Return the [x, y] coordinate for the center point of the cell that contains the specified text.  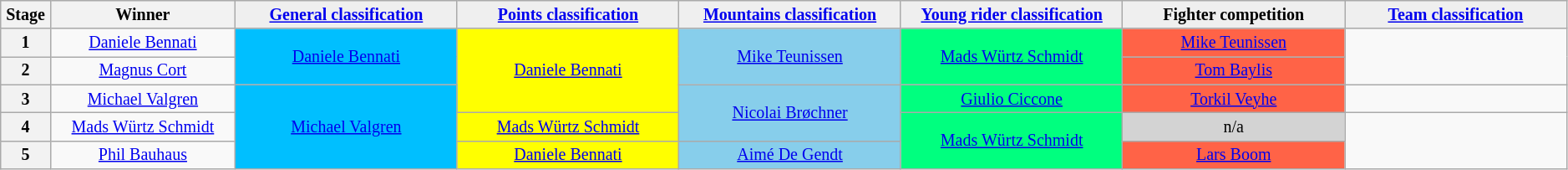
5 [26, 154]
Torkil Veyhe [1234, 99]
Lars Boom [1234, 154]
Team classification [1456, 15]
Magnus Cort [142, 70]
2 [26, 70]
Young rider classification [1012, 15]
3 [26, 99]
1 [26, 44]
General classification [347, 15]
4 [26, 127]
Fighter competition [1234, 15]
Winner [142, 15]
Tom Baylis [1234, 70]
Points classification [568, 15]
Nicolai Brøchner [790, 112]
Giulio Ciccone [1012, 99]
Mountains classification [790, 15]
Aimé De Gendt [790, 154]
n/a [1234, 127]
Stage [26, 15]
Phil Bauhaus [142, 154]
